Output the [X, Y] coordinate of the center of the cell containing the given text.  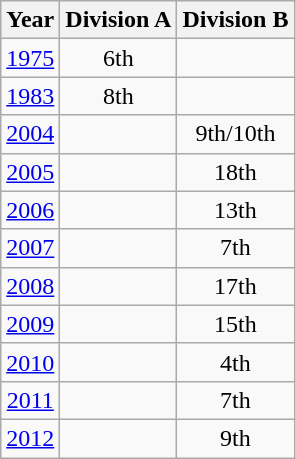
2012 [30, 438]
1983 [30, 96]
13th [236, 210]
2007 [30, 248]
9th/10th [236, 134]
9th [236, 438]
Division A [118, 20]
8th [118, 96]
2005 [30, 172]
2008 [30, 286]
2011 [30, 400]
2010 [30, 362]
1975 [30, 58]
2009 [30, 324]
17th [236, 286]
15th [236, 324]
6th [118, 58]
4th [236, 362]
Division B [236, 20]
Year [30, 20]
2004 [30, 134]
18th [236, 172]
2006 [30, 210]
